Scan for the cell matching the given text and deliver its (x, y) coordinate at center. 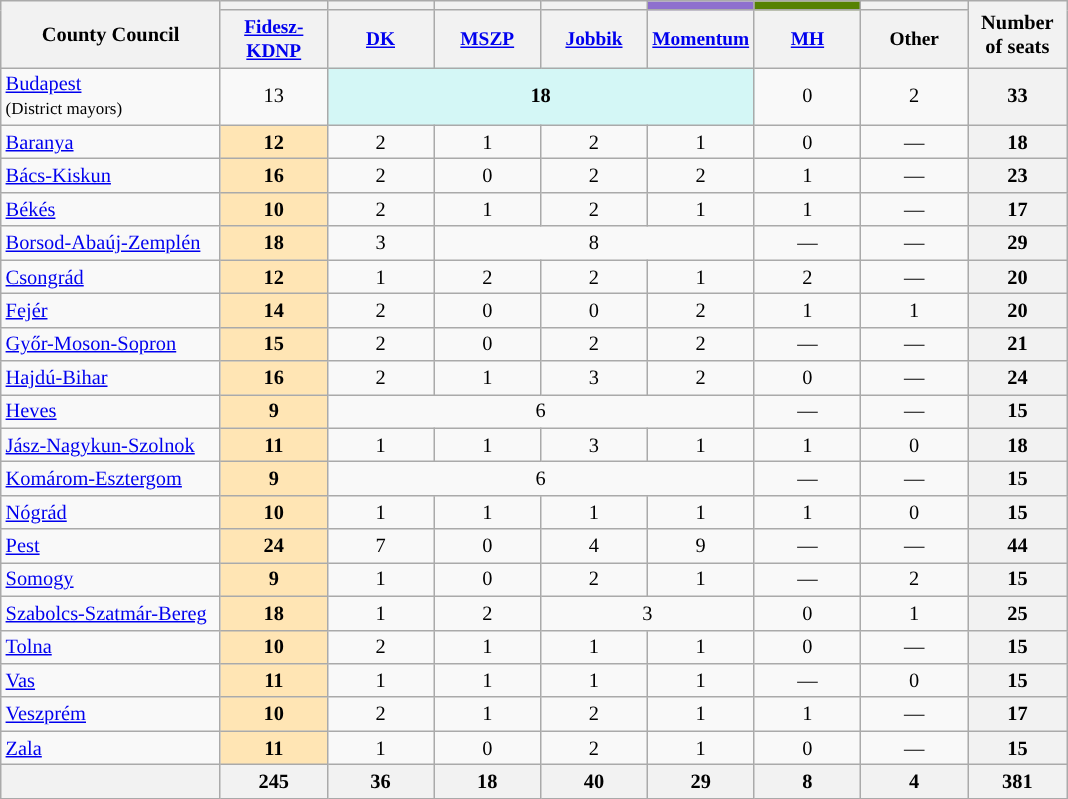
Other (914, 38)
Number of seats (1018, 34)
245 (274, 781)
Vas (111, 680)
Fejér (111, 310)
36 (380, 781)
Heves (111, 411)
Hajdú-Bihar (111, 377)
Komárom-Esztergom (111, 478)
MH (808, 38)
13 (274, 96)
Szabolcs-Szatmár-Bereg (111, 613)
County Council (111, 34)
44 (1018, 546)
Fidesz-KDNP (274, 38)
Csongrád (111, 277)
Békés (111, 209)
25 (1018, 613)
Jász-Nagykun-Szolnok (111, 445)
Budapest(District mayors) (111, 96)
7 (380, 546)
Somogy (111, 579)
23 (1018, 176)
Borsod-Abaúj-Zemplén (111, 243)
21 (1018, 344)
14 (274, 310)
Veszprém (111, 714)
DK (380, 38)
Jobbik (594, 38)
Pest (111, 546)
33 (1018, 96)
Momentum (700, 38)
381 (1018, 781)
Nógrád (111, 512)
40 (594, 781)
Győr-Moson-Sopron (111, 344)
Baranya (111, 142)
Bács-Kiskun (111, 176)
Tolna (111, 647)
Zala (111, 748)
MSZP (488, 38)
